From the cell containing the given text, extract its center point as (x, y) coordinate. 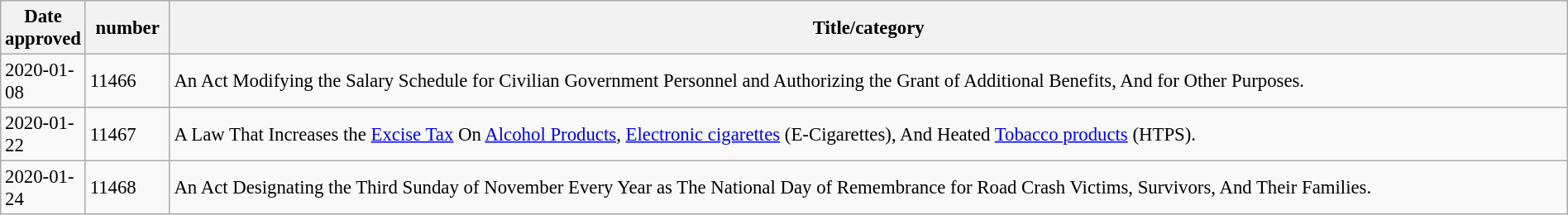
An Act Designating the Third Sunday of November Every Year as The National Day of Remembrance for Road Crash Victims, Survivors, And Their Families. (868, 189)
11468 (127, 189)
A Law That Increases the Excise Tax On Alcohol Products, Electronic cigarettes (E-Cigarettes), And Heated Tobacco products (HTPS). (868, 134)
2020-01-24 (43, 189)
number (127, 28)
11467 (127, 134)
An Act Modifying the Salary Schedule for Civilian Government Personnel and Authorizing the Grant of Additional Benefits, And for Other Purposes. (868, 81)
Date approved (43, 28)
2020-01-08 (43, 81)
2020-01-22 (43, 134)
11466 (127, 81)
Title/category (868, 28)
